From the cell containing the given text, extract its center point as (X, Y) coordinate. 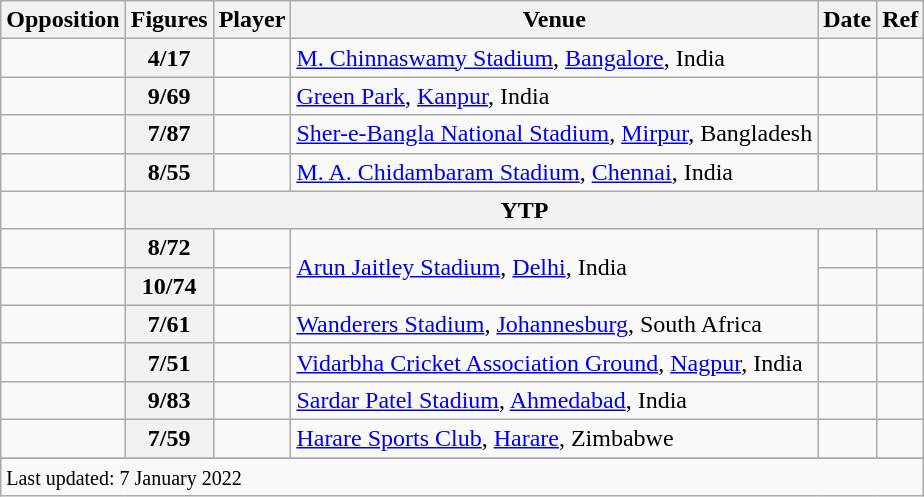
9/69 (169, 96)
7/61 (169, 324)
10/74 (169, 286)
9/83 (169, 400)
Sher-e-Bangla National Stadium, Mirpur, Bangladesh (554, 134)
Sardar Patel Stadium, Ahmedabad, India (554, 400)
Figures (169, 20)
Last updated: 7 January 2022 (462, 477)
Player (252, 20)
Green Park, Kanpur, India (554, 96)
M. A. Chidambaram Stadium, Chennai, India (554, 172)
8/55 (169, 172)
7/59 (169, 438)
7/51 (169, 362)
8/72 (169, 248)
7/87 (169, 134)
Ref (900, 20)
Venue (554, 20)
Arun Jaitley Stadium, Delhi, India (554, 267)
4/17 (169, 58)
Date (848, 20)
Wanderers Stadium, Johannesburg, South Africa (554, 324)
Opposition (63, 20)
Harare Sports Club, Harare, Zimbabwe (554, 438)
Vidarbha Cricket Association Ground, Nagpur, India (554, 362)
M. Chinnaswamy Stadium, Bangalore, India (554, 58)
YTP (524, 210)
